Search for the cell housing the specified text and yield its [x, y] center coordinate. 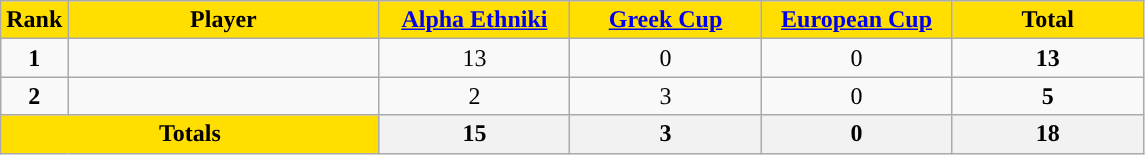
5 [1048, 96]
Player [224, 20]
Alpha Ethniki [474, 20]
European Cup [856, 20]
15 [474, 134]
Greek Cup [666, 20]
1 [34, 58]
Totals [190, 134]
Rank [34, 20]
18 [1048, 134]
Total [1048, 20]
